Locate the cell with the specified text and output its (x, y) center coordinate. 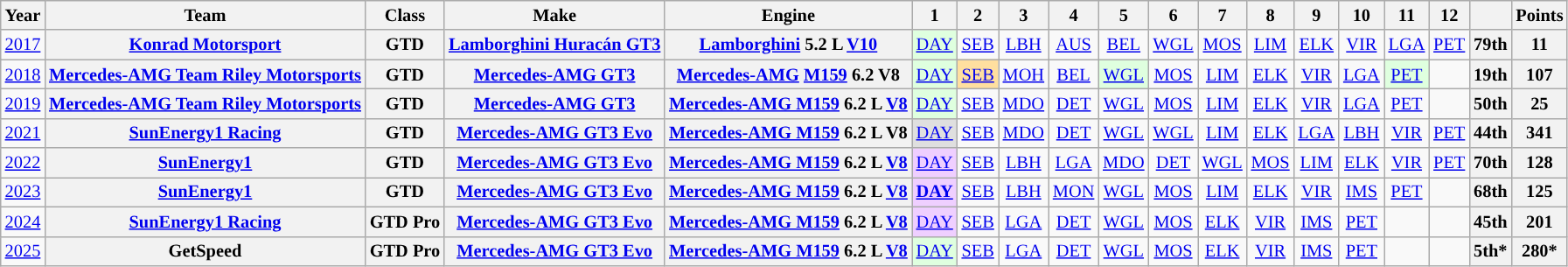
MOH (1023, 74)
Class (405, 15)
Team (205, 15)
2024 (23, 221)
79th (1490, 45)
9 (1316, 15)
70th (1490, 163)
AUS (1074, 45)
GetSpeed (205, 251)
44th (1490, 133)
2018 (23, 74)
280* (1539, 251)
4 (1074, 15)
8 (1271, 15)
5th* (1490, 251)
Lamborghini 5.2 L V10 (788, 45)
6 (1173, 15)
Mercedes-AMG M159 6.2 V8 (788, 74)
12 (1449, 15)
2025 (23, 251)
2 (978, 15)
Points (1539, 15)
3 (1023, 15)
Year (23, 15)
2022 (23, 163)
5 (1123, 15)
341 (1539, 133)
45th (1490, 221)
2023 (23, 192)
201 (1539, 221)
Lamborghini Huracán GT3 (554, 45)
19th (1490, 74)
128 (1539, 163)
10 (1362, 15)
107 (1539, 74)
50th (1490, 103)
Make (554, 15)
MON (1074, 192)
2019 (23, 103)
125 (1539, 192)
68th (1490, 192)
2017 (23, 45)
7 (1223, 15)
1 (935, 15)
Engine (788, 15)
25 (1539, 103)
Konrad Motorsport (205, 45)
2021 (23, 133)
